Detect which cell encompasses the target text, then output its [x, y] center coordinate. 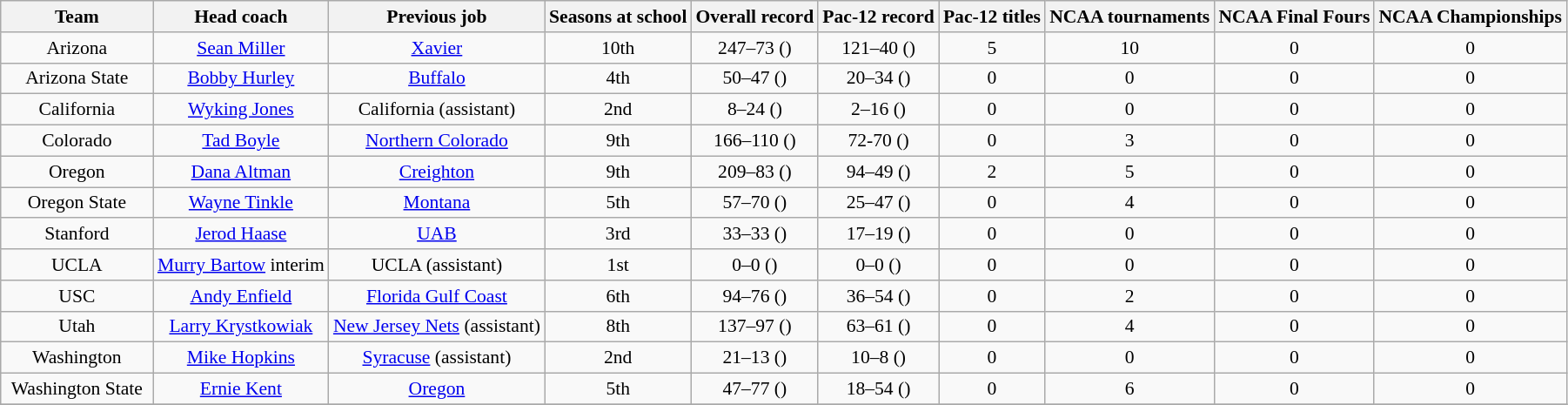
Head coach [241, 17]
36–54 () [879, 296]
137–97 () [754, 327]
Sean Miller [241, 48]
Florida Gulf Coast [437, 296]
Mike Hopkins [241, 358]
Stanford [77, 234]
21–13 () [754, 358]
Utah [77, 327]
94–49 () [879, 172]
209–83 () [754, 172]
Oregon State [77, 203]
Northern Colorado [437, 141]
Ernie Kent [241, 389]
33–33 () [754, 234]
New Jersey Nets (assistant) [437, 327]
3 [1129, 141]
Washington [77, 358]
10 [1129, 48]
NCAA Championships [1471, 17]
UAB [437, 234]
1st [618, 265]
Overall record [754, 17]
Team [77, 17]
166–110 () [754, 141]
2–16 () [879, 110]
Seasons at school [618, 17]
8th [618, 327]
8–24 () [754, 110]
57–70 () [754, 203]
6th [618, 296]
Arizona State [77, 78]
Murry Bartow interim [241, 265]
72-70 () [879, 141]
Wyking Jones [241, 110]
10–8 () [879, 358]
Tad Boyle [241, 141]
Syracuse (assistant) [437, 358]
6 [1129, 389]
47–77 () [754, 389]
Colorado [77, 141]
121–40 () [879, 48]
Jerod Haase [241, 234]
California [77, 110]
Bobby Hurley [241, 78]
94–76 () [754, 296]
17–19 () [879, 234]
NCAA Final Fours [1294, 17]
UCLA (assistant) [437, 265]
63–61 () [879, 327]
California (assistant) [437, 110]
Montana [437, 203]
Washington State [77, 389]
Creighton [437, 172]
247–73 () [754, 48]
Pac-12 titles [992, 17]
USC [77, 296]
3rd [618, 234]
UCLA [77, 265]
18–54 () [879, 389]
Wayne Tinkle [241, 203]
Buffalo [437, 78]
Larry Krystkowiak [241, 327]
Dana Altman [241, 172]
4th [618, 78]
Pac-12 record [879, 17]
Arizona [77, 48]
NCAA tournaments [1129, 17]
Andy Enfield [241, 296]
20–34 () [879, 78]
50–47 () [754, 78]
25–47 () [879, 203]
Xavier [437, 48]
10th [618, 48]
Previous job [437, 17]
